Pinpoint the cell where the given text exists, returning its [x, y] midpoint coordinate. 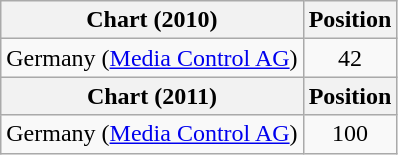
42 [350, 58]
100 [350, 134]
Chart (2010) [152, 20]
Chart (2011) [152, 96]
